Locate the cell with the specified text and output its (X, Y) center coordinate. 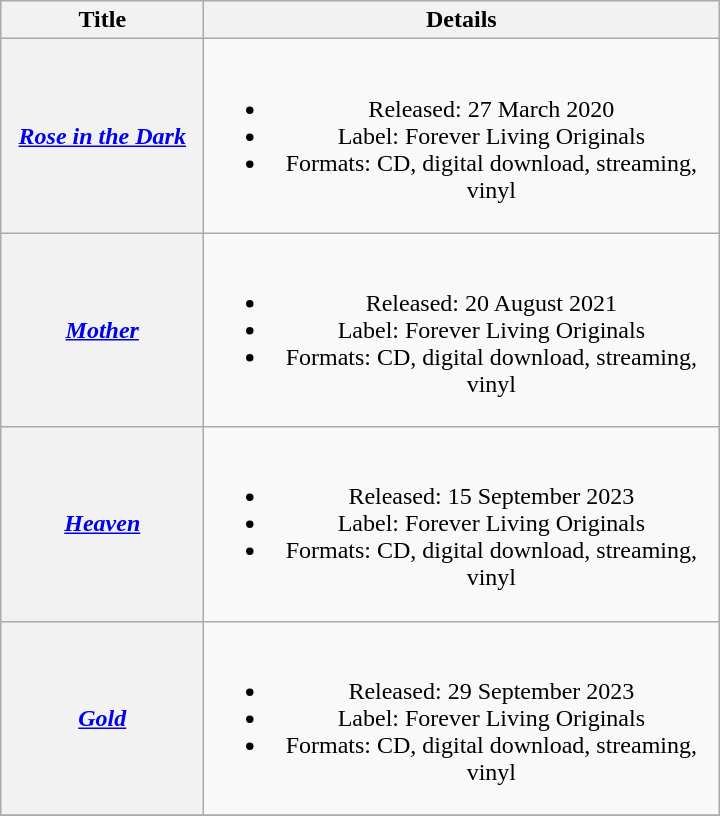
Released: 29 September 2023Label: Forever Living OriginalsFormats: CD, digital download, streaming, vinyl (462, 718)
Title (102, 20)
Gold (102, 718)
Released: 20 August 2021Label: Forever Living OriginalsFormats: CD, digital download, streaming, vinyl (462, 330)
Released: 27 March 2020Label: Forever Living OriginalsFormats: CD, digital download, streaming, vinyl (462, 136)
Released: 15 September 2023Label: Forever Living OriginalsFormats: CD, digital download, streaming, vinyl (462, 524)
Rose in the Dark (102, 136)
Details (462, 20)
Mother (102, 330)
Heaven (102, 524)
